Locate the cell with the specified text and output its [x, y] center coordinate. 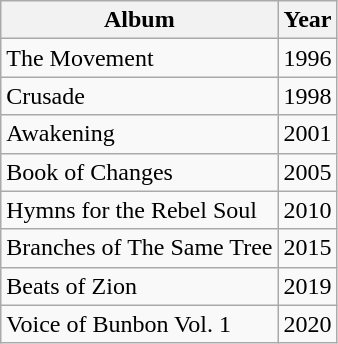
Awakening [140, 134]
Branches of The Same Tree [140, 248]
Year [308, 20]
2019 [308, 286]
2010 [308, 210]
Album [140, 20]
The Movement [140, 58]
Book of Changes [140, 172]
Hymns for the Rebel Soul [140, 210]
2020 [308, 324]
2001 [308, 134]
2005 [308, 172]
2015 [308, 248]
1998 [308, 96]
1996 [308, 58]
Crusade [140, 96]
Beats of Zion [140, 286]
Voice of Bunbon Vol. 1 [140, 324]
